Return (X, Y) of the center of cell containing provided text 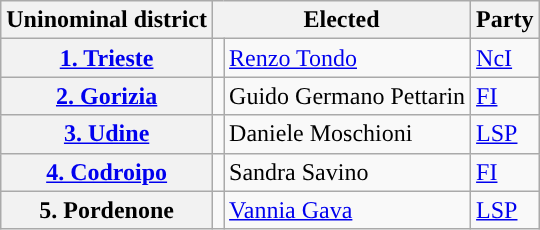
Renzo Tondo (348, 58)
3. Udine (107, 134)
Sandra Savino (348, 172)
Vannia Gava (348, 210)
Uninominal district (107, 20)
Elected (342, 20)
NcI (505, 58)
4. Codroipo (107, 172)
1. Trieste (107, 58)
5. Pordenone (107, 210)
Party (505, 20)
Guido Germano Pettarin (348, 96)
Daniele Moschioni (348, 134)
2. Gorizia (107, 96)
